Locate the cell with the specified text and output its [x, y] center coordinate. 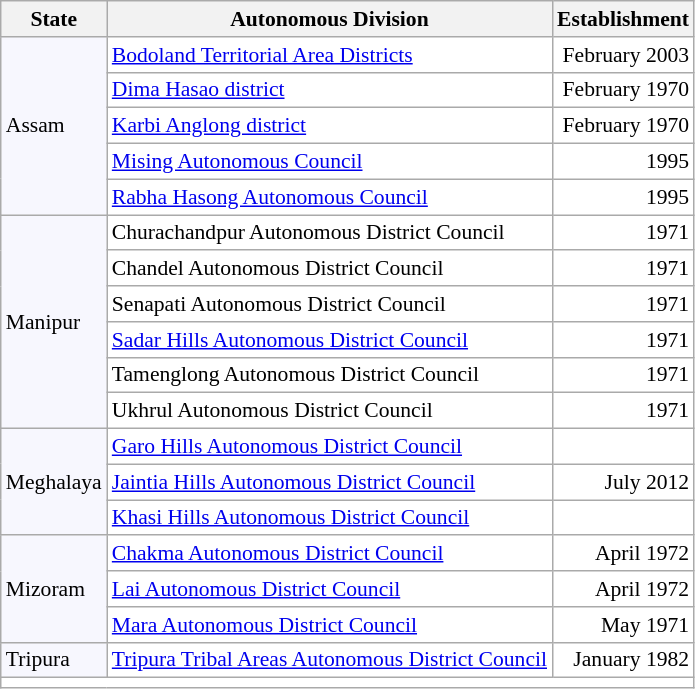
Autonomous Division [330, 19]
Ukhrul Autonomous District Council [330, 411]
Lai Autonomous District Council [330, 589]
Churachandpur Autonomous District Council [330, 233]
Garo Hills Autonomous District Council [330, 447]
Dima Hasao district [330, 90]
Mara Autonomous District Council [330, 625]
Karbi Anglong district [330, 126]
Chandel Autonomous District Council [330, 269]
Tripura [54, 660]
February 2003 [623, 55]
Manipur [54, 322]
Establishment [623, 19]
January 1982 [623, 660]
Sadar Hills Autonomous District Council [330, 340]
State [54, 19]
Meghalaya [54, 482]
Mising Autonomous Council [330, 162]
Mizoram [54, 590]
Tripura Tribal Areas Autonomous District Council [330, 660]
Rabha Hasong Autonomous Council [330, 197]
Senapati Autonomous District Council [330, 304]
Bodoland Territorial Area Districts [330, 55]
Chakma Autonomous District Council [330, 554]
July 2012 [623, 482]
May 1971 [623, 625]
Tamenglong Autonomous District Council [330, 375]
Jaintia Hills Autonomous District Council [330, 482]
Assam [54, 126]
Khasi Hills Autonomous District Council [330, 518]
